Locate the cell with the specified text and output its [x, y] center coordinate. 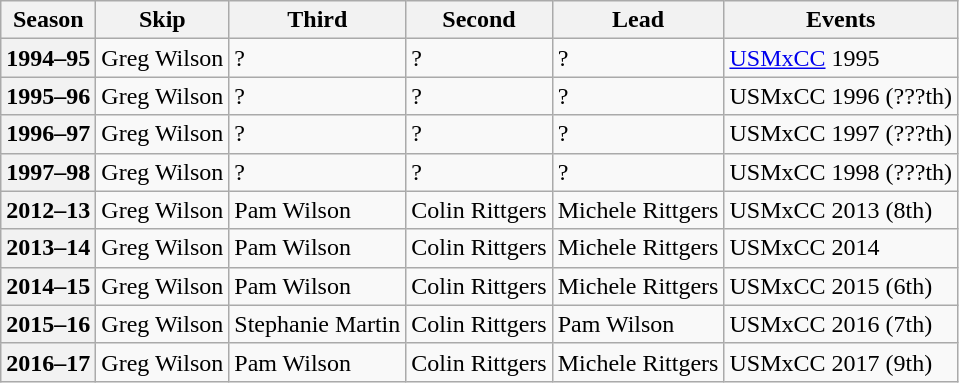
USMxCC 2016 (7th) [841, 324]
1996–97 [48, 134]
USMxCC 1998 (???th) [841, 172]
USMxCC 2013 (8th) [841, 210]
2012–13 [48, 210]
Lead [638, 20]
2013–14 [48, 248]
USMxCC 2014 [841, 248]
USMxCC 1995 [841, 58]
2014–15 [48, 286]
1997–98 [48, 172]
Events [841, 20]
Stephanie Martin [318, 324]
USMxCC 1997 (???th) [841, 134]
Third [318, 20]
Skip [162, 20]
USMxCC 1996 (???th) [841, 96]
Season [48, 20]
1995–96 [48, 96]
USMxCC 2017 (9th) [841, 362]
Second [479, 20]
2016–17 [48, 362]
USMxCC 2015 (6th) [841, 286]
1994–95 [48, 58]
2015–16 [48, 324]
